Output the [x, y] coordinate of the center of the cell containing the given text.  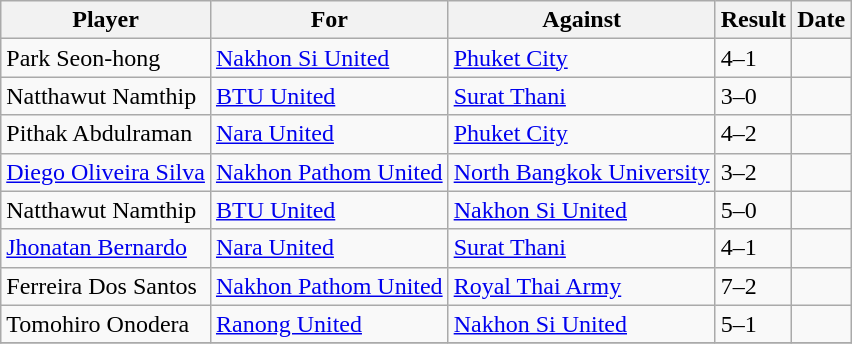
5–0 [753, 210]
Ranong United [329, 324]
Diego Oliveira Silva [106, 172]
Jhonatan Bernardo [106, 248]
North Bangkok University [582, 172]
5–1 [753, 324]
Player [106, 20]
4–2 [753, 134]
3–0 [753, 96]
Against [582, 20]
Park Seon-hong [106, 58]
3–2 [753, 172]
Date [822, 20]
7–2 [753, 286]
Pithak Abdulraman [106, 134]
Tomohiro Onodera [106, 324]
Result [753, 20]
Royal Thai Army [582, 286]
Ferreira Dos Santos [106, 286]
For [329, 20]
